Scan for the cell matching the given text and deliver its [X, Y] coordinate at center. 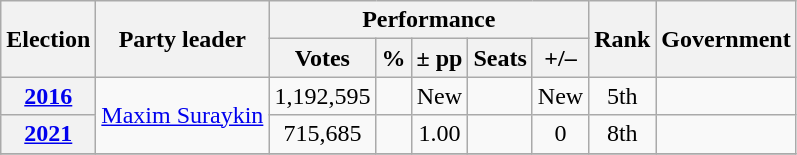
0 [560, 134]
Government [726, 39]
Rank [622, 39]
% [394, 58]
Seats [500, 58]
1.00 [440, 134]
715,685 [322, 134]
± pp [440, 58]
8th [622, 134]
Election [48, 39]
1,192,595 [322, 96]
Performance [429, 20]
Votes [322, 58]
Maxim Suraykin [182, 115]
+/– [560, 58]
2021 [48, 134]
5th [622, 96]
Party leader [182, 39]
2016 [48, 96]
